Locate the cell with the specified text and output its [x, y] center coordinate. 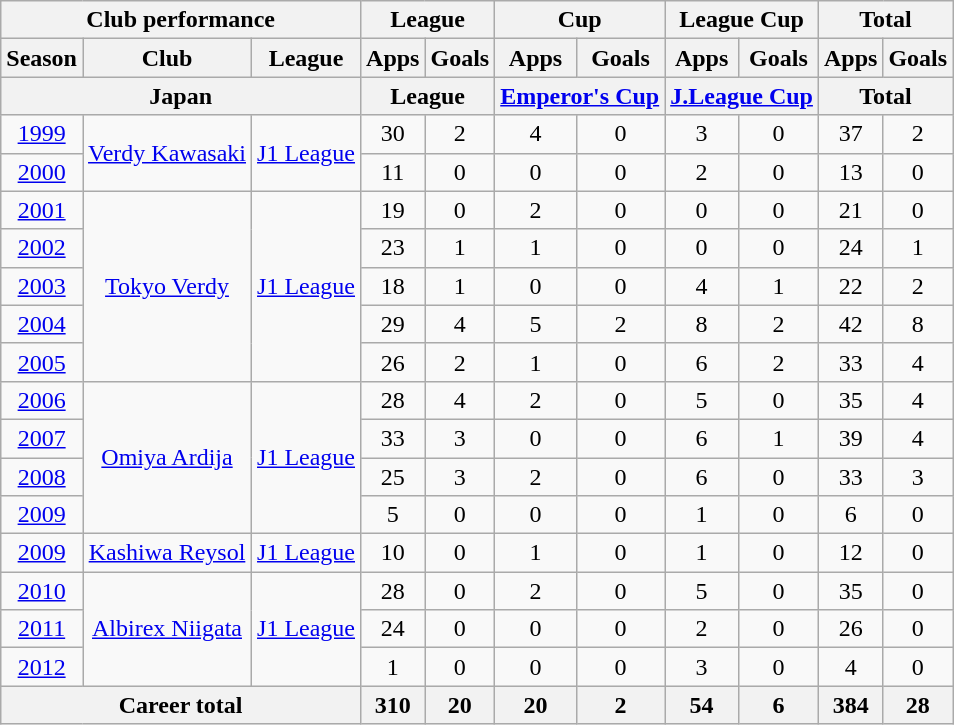
2011 [42, 629]
18 [393, 286]
Albirex Niigata [166, 629]
Verdy Kawasaki [166, 153]
2004 [42, 324]
23 [393, 248]
11 [393, 172]
2002 [42, 248]
29 [393, 324]
19 [393, 210]
2000 [42, 172]
League Cup [742, 20]
Season [42, 58]
2001 [42, 210]
384 [850, 705]
Club [166, 58]
54 [702, 705]
Cup [580, 20]
12 [850, 553]
Career total [181, 705]
2006 [42, 400]
30 [393, 134]
22 [850, 286]
21 [850, 210]
310 [393, 705]
2012 [42, 667]
Club performance [181, 20]
2005 [42, 362]
Tokyo Verdy [166, 286]
Japan [181, 96]
Emperor's Cup [580, 96]
25 [393, 477]
Omiya Ardija [166, 457]
39 [850, 438]
2008 [42, 477]
42 [850, 324]
2003 [42, 286]
10 [393, 553]
J.League Cup [742, 96]
13 [850, 172]
1999 [42, 134]
2010 [42, 591]
Kashiwa Reysol [166, 553]
37 [850, 134]
2007 [42, 438]
